Return the (x, y) coordinate for the center point of the cell that contains the specified text.  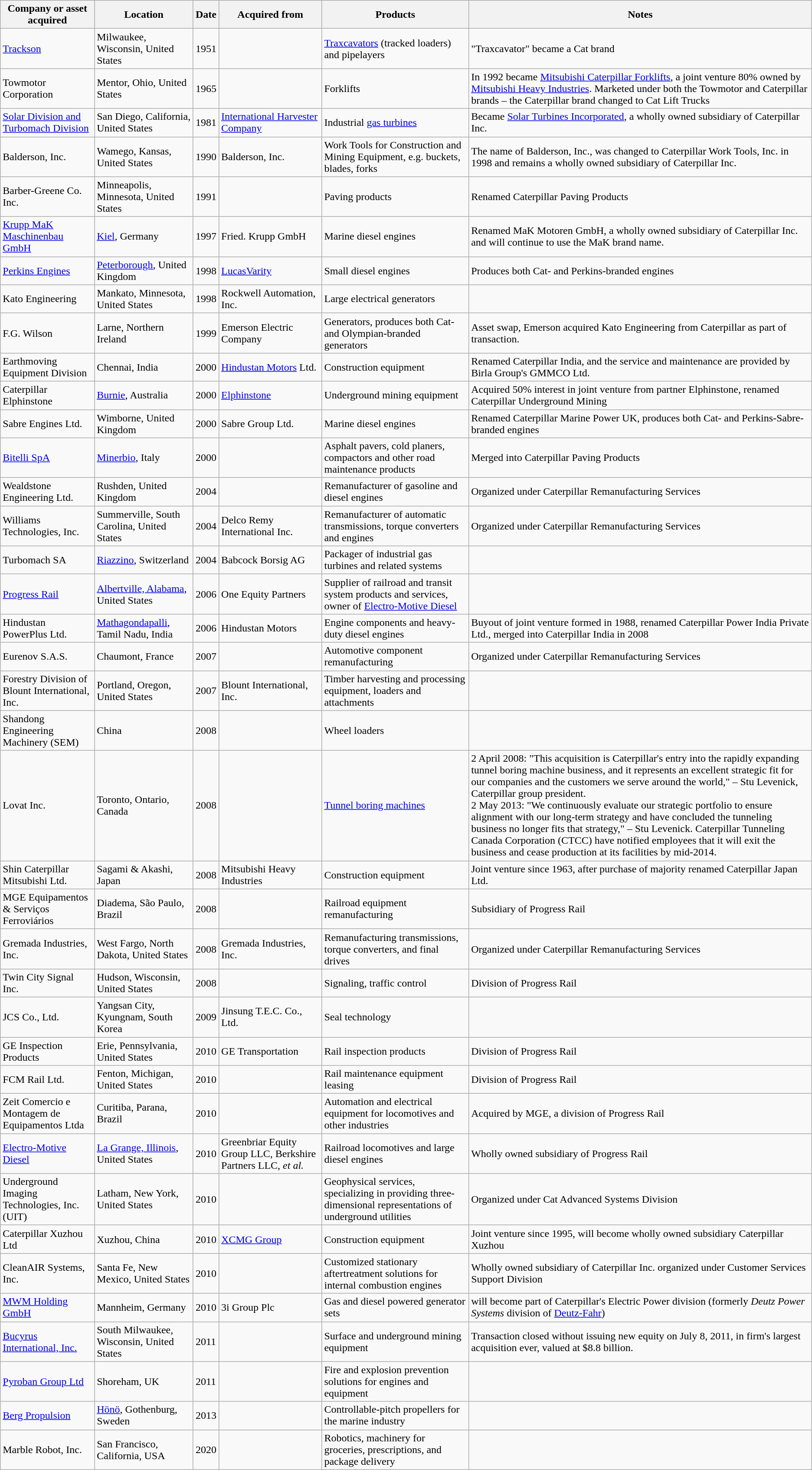
GE Transportation (271, 1051)
Wholly owned subsidiary of Caterpillar Inc. organized under Customer Services Support Division (640, 1273)
Lovat Inc. (48, 806)
Burnie, Australia (144, 395)
Mathagondapalli, Tamil Nadu, India (144, 628)
Rail inspection products (396, 1051)
Automation and electrical equipment for locomotives and other industries (396, 1114)
Became Solar Turbines Incorporated, a wholly owned subsidiary of Caterpillar Inc. (640, 122)
Paving products (396, 197)
Renamed Caterpillar Marine Power UK, produces both Cat- and Perkins-Sabre-branded engines (640, 424)
Electro-Motive Diesel (48, 1154)
Gas and diesel powered generator sets (396, 1307)
1999 (206, 333)
Minerbio, Italy (144, 458)
Trackson (48, 49)
JCS Co., Ltd. (48, 1017)
Remanufacturer of gasoline and diesel engines (396, 492)
Erie, Pennsylvania, United States (144, 1051)
1981 (206, 122)
Acquired 50% interest in joint venture from partner Elphinstone, renamed Caterpillar Underground Mining (640, 395)
Marble Robot, Inc. (48, 1450)
Larne, Northern Ireland (144, 333)
Wamego, Kansas, United States (144, 157)
Chaumont, France (144, 656)
Shandong Engineering Machinery (SEM) (48, 730)
Mentor, Ohio, United States (144, 89)
Barber-Greene Co. Inc. (48, 197)
Bitelli SpA (48, 458)
Buyout of joint venture formed in 1988, renamed Caterpillar Power India Private Ltd., merged into Caterpillar India in 2008 (640, 628)
Notes (640, 15)
International Harvester Company (271, 122)
Asphalt pavers, cold planers, compactors and other road maintenance products (396, 458)
Railroad locomotives and large diesel engines (396, 1154)
South Milwaukee, Wisconsin, United States (144, 1342)
Sagami & Akashi, Japan (144, 875)
Forestry Division of Blount International, Inc. (48, 691)
Fire and explosion prevention solutions for engines and equipment (396, 1381)
Traxcavators (tracked loaders) and pipelayers (396, 49)
Merged into Caterpillar Paving Products (640, 458)
Summerville, South Carolina, United States (144, 526)
Underground mining equipment (396, 395)
Delco Remy International Inc. (271, 526)
Engine components and heavy-duty diesel engines (396, 628)
Progress Rail (48, 594)
Turbomach SA (48, 560)
Customized stationary aftertreatment solutions for internal combustion engines (396, 1273)
Blount International, Inc. (271, 691)
Seal technology (396, 1017)
Timber harvesting and processing equipment, loaders and attachments (396, 691)
One Equity Partners (271, 594)
Acquired from (271, 15)
China (144, 730)
Greenbriar Equity Group LLC, Berkshire Partners LLC, et al. (271, 1154)
Subsidiary of Progress Rail (640, 909)
Mankato, Minnesota, United States (144, 299)
West Fargo, North Dakota, United States (144, 949)
Fried. Krupp GmbH (271, 237)
Towmotor Corporation (48, 89)
Controllable-pitch propellers for the marine industry (396, 1416)
Organized under Cat Advanced Systems Division (640, 1200)
Renamed Caterpillar India, and the service and maintenance are provided by Birla Group's GMMCO Ltd. (640, 367)
Xuzhou, China (144, 1240)
Rockwell Automation, Inc. (271, 299)
MWM Holding GmbH (48, 1307)
2009 (206, 1017)
Milwaukee, Wisconsin, United States (144, 49)
Hindustan Motors (271, 628)
Fenton, Michigan, United States (144, 1080)
Babcock Borsig AG (271, 560)
Signaling, traffic control (396, 983)
Williams Technologies, Inc. (48, 526)
Products (396, 15)
3i Group Plc (271, 1307)
Produces both Cat- and Perkins-branded engines (640, 271)
Forklifts (396, 89)
LucasVarity (271, 271)
Albertville, Alabama, United States (144, 594)
Toronto, Ontario, Canada (144, 806)
GE Inspection Products (48, 1051)
Eurenov S.A.S. (48, 656)
Hindustan Motors Ltd. (271, 367)
1997 (206, 237)
Underground Imaging Technologies, Inc. (UIT) (48, 1200)
"Traxcavator" became a Cat brand (640, 49)
Portland, Oregon, United States (144, 691)
Bucyrus International, Inc. (48, 1342)
Supplier of railroad and transit system products and services, owner of Electro-Motive Diesel (396, 594)
San Diego, California, United States (144, 122)
Small diesel engines (396, 271)
Company or asset acquired (48, 15)
Work Tools for Construction and Mining Equipment, e.g. buckets, blades, forks (396, 157)
Perkins Engines (48, 271)
2013 (206, 1416)
Hudson, Wisconsin, United States (144, 983)
Zeit Comercio e Montagem de Equipamentos Ltda (48, 1114)
Location (144, 15)
1965 (206, 89)
Asset swap, Emerson acquired Kato Engineering from Caterpillar as part of transaction. (640, 333)
F.G. Wilson (48, 333)
Chennai, India (144, 367)
will become part of Caterpillar's Electric Power division (formerly Deutz Power Systems division of Deutz-Fahr) (640, 1307)
Sabre Engines Ltd. (48, 424)
Rushden, United Kingdom (144, 492)
The name of Balderson, Inc., was changed to Caterpillar Work Tools, Inc. in 1998 and remains a wholly owned subsidiary of Caterpillar Inc. (640, 157)
2020 (206, 1450)
Pyroban Group Ltd (48, 1381)
Peterborough, United Kingdom (144, 271)
Krupp MaK Maschinenbau GmbH (48, 237)
Shin Caterpillar Mitsubishi Ltd. (48, 875)
Robotics, machinery for groceries, prescriptions, and package delivery (396, 1450)
Railroad equipment remanufacturing (396, 909)
Date (206, 15)
Remanufacturer of automatic transmissions, torque converters and engines (396, 526)
Joint venture since 1995, will become wholly owned subsidiary Caterpillar Xuzhou (640, 1240)
1990 (206, 157)
Transaction closed without issuing new equity on July 8, 2011, in firm's largest acquisition ever, valued at $8.8 billion. (640, 1342)
Wheel loaders (396, 730)
Kiel, Germany (144, 237)
Geophysical services, specializing in providing three-dimensional representations of underground utilities (396, 1200)
Wimborne, United Kingdom (144, 424)
Shoreham, UK (144, 1381)
Kato Engineering (48, 299)
Yangsan City, Kyungnam, South Korea (144, 1017)
XCMG Group (271, 1240)
Mitsubishi Heavy Industries (271, 875)
Wholly owned subsidiary of Progress Rail (640, 1154)
Emerson Electric Company (271, 333)
Hönö, Gothenburg, Sweden (144, 1416)
Curitiba, Parana, Brazil (144, 1114)
CleanAIR Systems, Inc. (48, 1273)
Renamed Caterpillar Paving Products (640, 197)
Diadema, São Paulo, Brazil (144, 909)
Hindustan PowerPlus Ltd. (48, 628)
Wealdstone Engineering Ltd. (48, 492)
Caterpillar Elphinstone (48, 395)
Sabre Group Ltd. (271, 424)
Jinsung T.E.C. Co., Ltd. (271, 1017)
Caterpillar Xuzhou Ltd (48, 1240)
Generators, produces both Cat- and Olympian-branded generators (396, 333)
Renamed MaK Motoren GmbH, a wholly owned subsidiary of Caterpillar Inc. and will continue to use the MaK brand name. (640, 237)
Riazzino, Switzerland (144, 560)
Surface and underground mining equipment (396, 1342)
Acquired by MGE, a division of Progress Rail (640, 1114)
Industrial gas turbines (396, 122)
Santa Fe, New Mexico, United States (144, 1273)
Remanufacturing transmissions, torque converters, and final drives (396, 949)
Twin City Signal Inc. (48, 983)
Berg Propulsion (48, 1416)
Mannheim, Germany (144, 1307)
Elphinstone (271, 395)
Solar Division and Turbomach Division (48, 122)
1951 (206, 49)
San Francisco, California, USA (144, 1450)
Joint venture since 1963, after purchase of majority renamed Caterpillar Japan Ltd. (640, 875)
Latham, New York, United States (144, 1200)
Automotive component remanufacturing (396, 656)
1991 (206, 197)
Tunnel boring machines (396, 806)
Rail maintenance equipment leasing (396, 1080)
Large electrical generators (396, 299)
Minneapolis, Minnesota, United States (144, 197)
La Grange, Illinois, United States (144, 1154)
FCM Rail Ltd. (48, 1080)
Packager of industrial gas turbines and related systems (396, 560)
Earthmoving Equipment Division (48, 367)
MGE Equipamentos & Serviços Ferroviários (48, 909)
